Determine the (X, Y) coordinate at the center of the cell enclosing the given text.  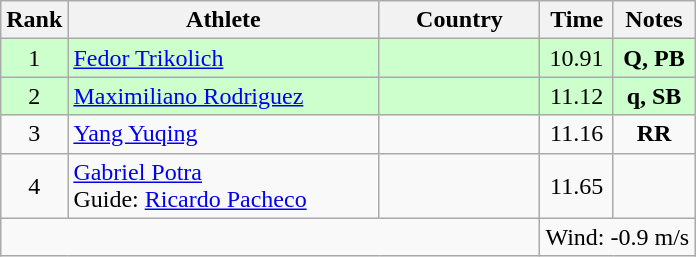
Athlete (224, 20)
3 (34, 134)
Yang Yuqing (224, 134)
q, SB (654, 96)
Time (576, 20)
Country (460, 20)
2 (34, 96)
11.12 (576, 96)
11.16 (576, 134)
Wind: -0.9 m/s (618, 237)
Notes (654, 20)
Rank (34, 20)
11.65 (576, 186)
RR (654, 134)
Q, PB (654, 58)
Maximiliano Rodriguez (224, 96)
4 (34, 186)
Gabriel PotraGuide: Ricardo Pacheco (224, 186)
10.91 (576, 58)
Fedor Trikolich (224, 58)
1 (34, 58)
